Locate the cell with the specified text and output its [X, Y] center coordinate. 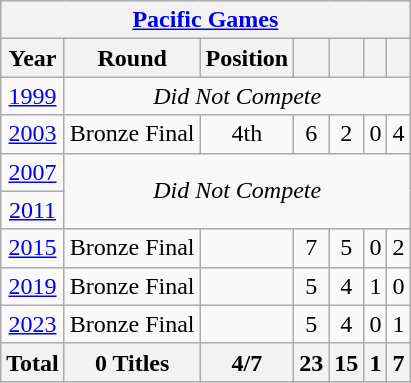
Year [33, 58]
2011 [33, 210]
Round [132, 58]
4/7 [247, 362]
Total [33, 362]
2003 [33, 134]
2019 [33, 286]
Pacific Games [206, 20]
1999 [33, 96]
Position [247, 58]
2007 [33, 172]
4th [247, 134]
6 [312, 134]
2015 [33, 248]
15 [346, 362]
2023 [33, 324]
23 [312, 362]
0 Titles [132, 362]
